Find where the given text appears and provide that cell's center as (x, y) coordinate. 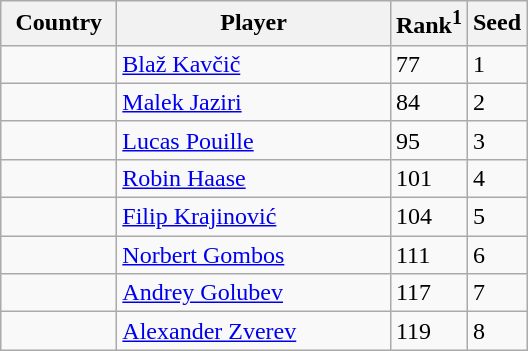
4 (496, 178)
1 (496, 64)
Rank1 (428, 24)
117 (428, 293)
Seed (496, 24)
5 (496, 217)
Alexander Zverev (254, 331)
Player (254, 24)
7 (496, 293)
77 (428, 64)
3 (496, 140)
Norbert Gombos (254, 255)
119 (428, 331)
111 (428, 255)
Malek Jaziri (254, 102)
Country (59, 24)
95 (428, 140)
2 (496, 102)
104 (428, 217)
84 (428, 102)
Robin Haase (254, 178)
8 (496, 331)
Lucas Pouille (254, 140)
Blaž Kavčič (254, 64)
Andrey Golubev (254, 293)
101 (428, 178)
6 (496, 255)
Filip Krajinović (254, 217)
